Extract the [x, y] coordinate from the center of the cell holding the provided text.  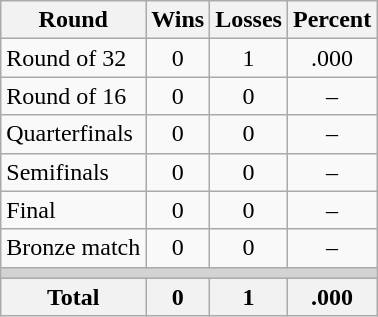
Bronze match [74, 248]
Final [74, 210]
Total [74, 297]
Semifinals [74, 172]
Round of 32 [74, 58]
Round of 16 [74, 96]
Percent [332, 20]
Quarterfinals [74, 134]
Wins [178, 20]
Losses [249, 20]
Round [74, 20]
